From the cell containing the given text, extract its center point as (x, y) coordinate. 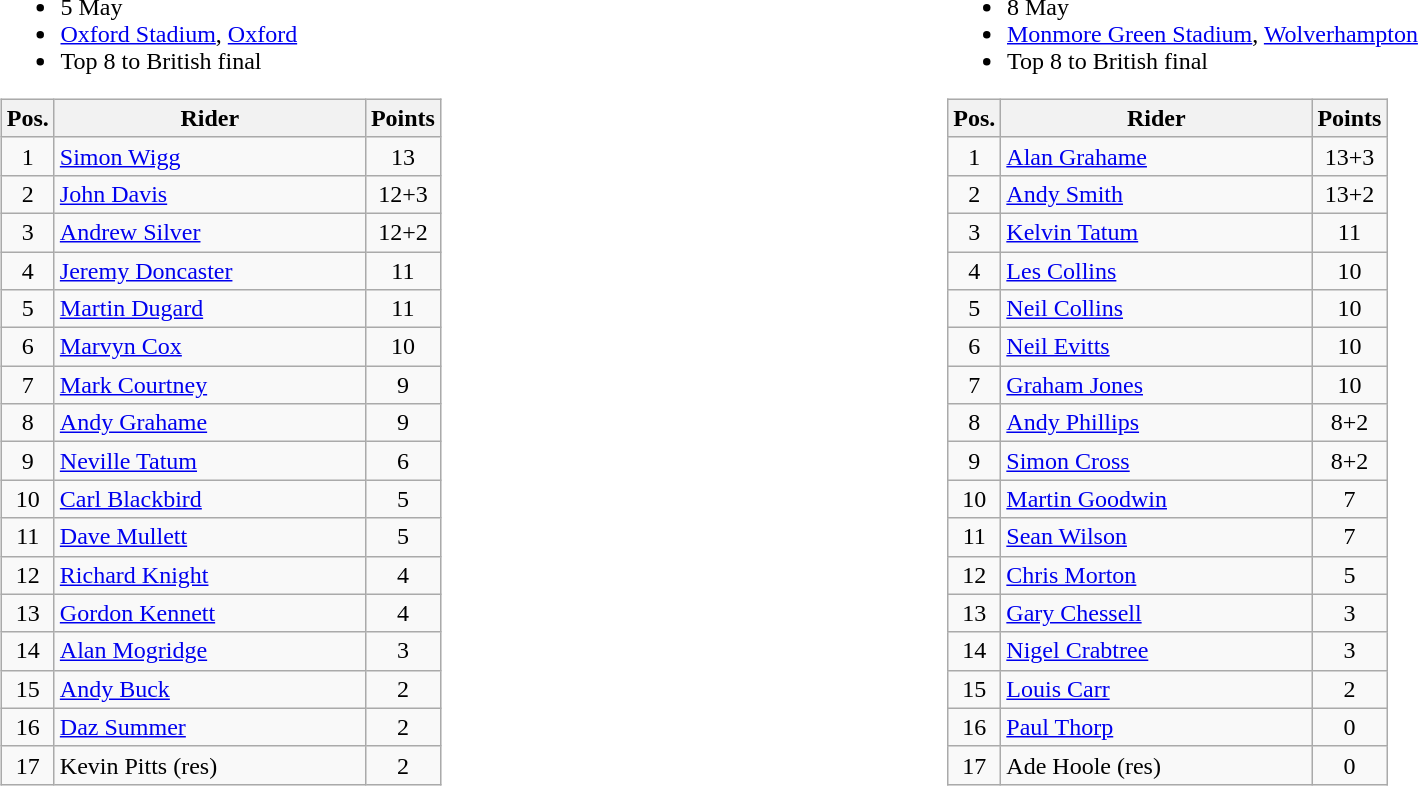
Simon Cross (1156, 461)
Neil Collins (1156, 309)
Carl Blackbird (210, 499)
Alan Mogridge (210, 651)
Gary Chessell (1156, 613)
13+3 (1350, 156)
Paul Thorp (1156, 727)
Jeremy Doncaster (210, 271)
Martin Goodwin (1156, 499)
Graham Jones (1156, 385)
Simon Wigg (210, 156)
Les Collins (1156, 271)
John Davis (210, 194)
Kelvin Tatum (1156, 232)
13+2 (1350, 194)
Chris Morton (1156, 575)
12+3 (402, 194)
Marvyn Cox (210, 347)
12+2 (402, 232)
Martin Dugard (210, 309)
Neil Evitts (1156, 347)
Gordon Kennett (210, 613)
Andy Grahame (210, 423)
Andy Smith (1156, 194)
Daz Summer (210, 727)
Neville Tatum (210, 461)
Dave Mullett (210, 537)
Richard Knight (210, 575)
Andrew Silver (210, 232)
Nigel Crabtree (1156, 651)
Andy Buck (210, 689)
Mark Courtney (210, 385)
Kevin Pitts (res) (210, 765)
Alan Grahame (1156, 156)
Ade Hoole (res) (1156, 765)
Andy Phillips (1156, 423)
Sean Wilson (1156, 537)
Louis Carr (1156, 689)
